Search for the cell housing the specified text and yield its [X, Y] center coordinate. 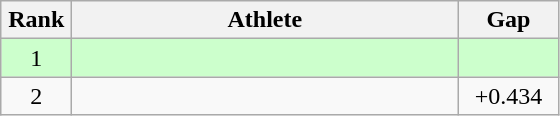
+0.434 [508, 96]
Gap [508, 20]
Athlete [265, 20]
Rank [36, 20]
2 [36, 96]
1 [36, 58]
